Determine the [x, y] coordinate at the center of the cell enclosing the given text.  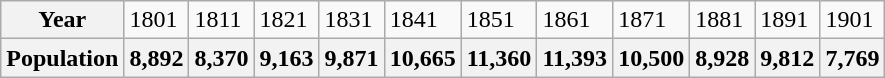
10,500 [652, 58]
7,769 [852, 58]
9,871 [352, 58]
1821 [286, 20]
8,928 [722, 58]
Population [62, 58]
1881 [722, 20]
8,892 [156, 58]
1851 [499, 20]
11,360 [499, 58]
1811 [222, 20]
10,665 [422, 58]
1831 [352, 20]
1871 [652, 20]
1861 [575, 20]
Year [62, 20]
9,812 [788, 58]
1891 [788, 20]
1901 [852, 20]
8,370 [222, 58]
11,393 [575, 58]
1841 [422, 20]
9,163 [286, 58]
1801 [156, 20]
